Pinpoint the cell where the given text exists, returning its (x, y) midpoint coordinate. 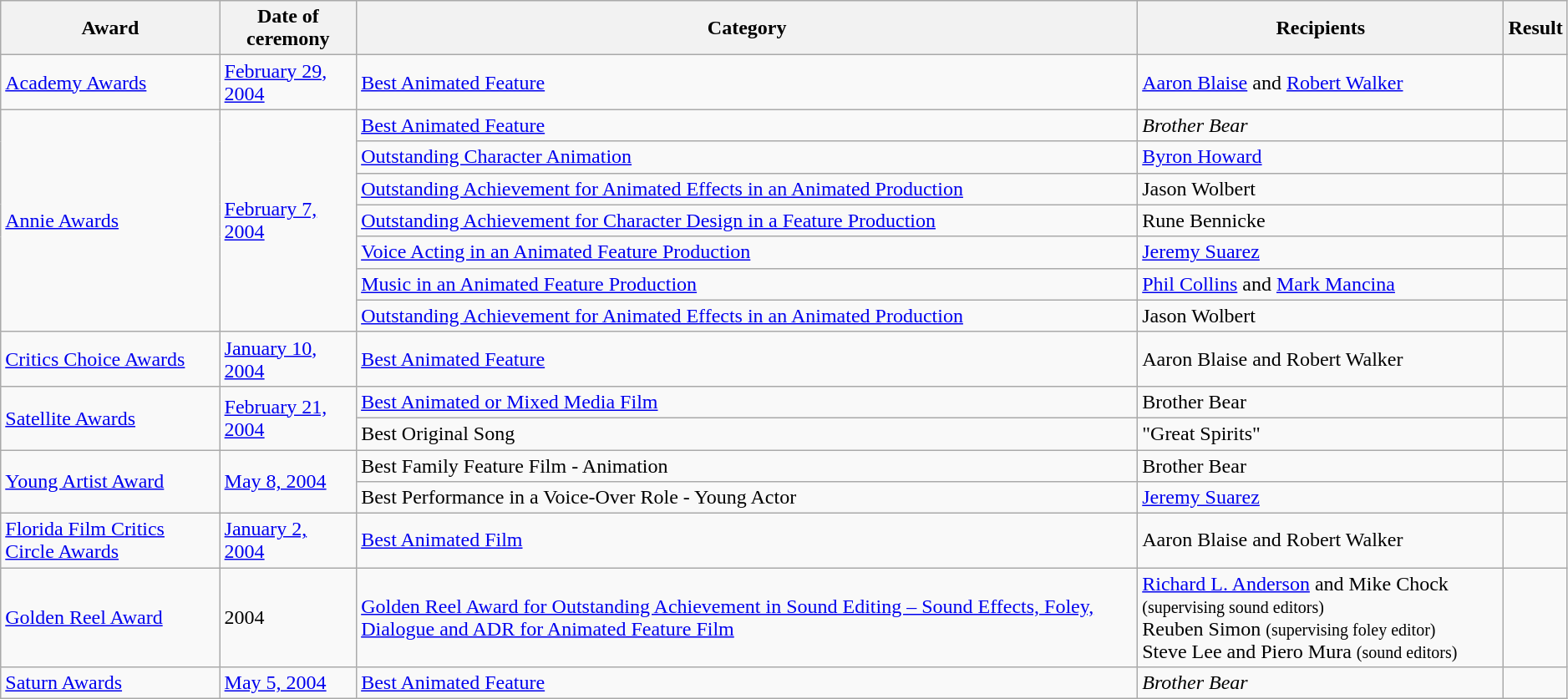
May 5, 2004 (288, 683)
"Great Spirits" (1321, 433)
Critics Choice Awards (110, 359)
May 8, 2004 (288, 481)
Academy Awards (110, 82)
January 2, 2004 (288, 541)
Young Artist Award (110, 481)
Golden Reel Award for Outstanding Achievement in Sound Editing – Sound Effects, Foley, Dialogue and ADR for Animated Feature Film (747, 618)
Outstanding Achievement for Character Design in a Feature Production (747, 220)
Result (1535, 28)
Voice Acting in an Animated Feature Production (747, 252)
February 7, 2004 (288, 220)
Richard L. Anderson and Mike Chock (supervising sound editors)Reuben Simon (supervising foley editor)Steve Lee and Piero Mura (sound editors) (1321, 618)
Rune Bennicke (1321, 220)
Award (110, 28)
2004 (288, 618)
Satellite Awards (110, 418)
January 10, 2004 (288, 359)
Phil Collins and Mark Mancina (1321, 284)
Music in an Animated Feature Production (747, 284)
Saturn Awards (110, 683)
Outstanding Character Animation (747, 157)
Date of ceremony (288, 28)
Best Performance in a Voice-Over Role - Young Actor (747, 498)
Best Animated or Mixed Media Film (747, 402)
February 21, 2004 (288, 418)
Recipients (1321, 28)
Best Original Song (747, 433)
February 29, 2004 (288, 82)
Florida Film Critics Circle Awards (110, 541)
Category (747, 28)
Best Family Feature Film - Animation (747, 465)
Best Animated Film (747, 541)
Annie Awards (110, 220)
Byron Howard (1321, 157)
Golden Reel Award (110, 618)
